Output the [X, Y] coordinate of the center of the cell containing the given text.  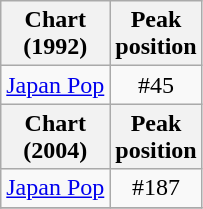
#187 [156, 188]
#45 [156, 85]
Chart (1992) [56, 34]
Chart (2004) [56, 136]
